From the cell containing the given text, extract its center point as (X, Y) coordinate. 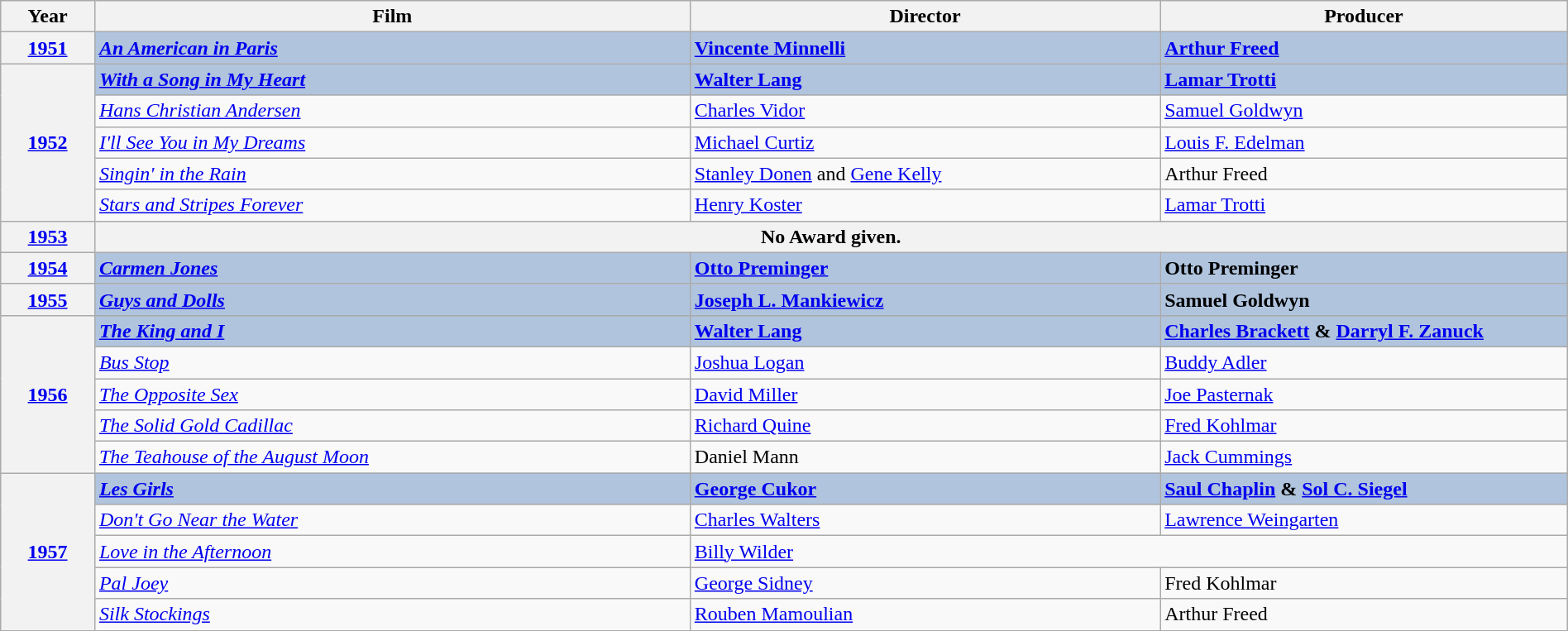
David Miller (925, 394)
1957 (48, 552)
Bus Stop (392, 362)
Pal Joey (392, 583)
The Solid Gold Cadillac (392, 426)
Carmen Jones (392, 268)
Buddy Adler (1365, 362)
I'll See You in My Dreams (392, 142)
Charles Brackett & Darryl F. Zanuck (1365, 331)
The Teahouse of the August Moon (392, 457)
Lawrence Weingarten (1365, 520)
Joshua Logan (925, 362)
The Opposite Sex (392, 394)
Don't Go Near the Water (392, 520)
Jack Cummings (1365, 457)
Michael Curtiz (925, 142)
Director (925, 17)
Stanley Donen and Gene Kelly (925, 174)
No Award given. (830, 237)
Les Girls (392, 489)
1952 (48, 142)
Love in the Afternoon (392, 552)
Saul Chaplin & Sol C. Siegel (1365, 489)
George Sidney (925, 583)
With a Song in My Heart (392, 79)
Daniel Mann (925, 457)
Charles Vidor (925, 111)
1953 (48, 237)
Guys and Dolls (392, 299)
Billy Wilder (1128, 552)
Joseph L. Mankiewicz (925, 299)
Charles Walters (925, 520)
Singin' in the Rain (392, 174)
Film (392, 17)
Hans Christian Andersen (392, 111)
Henry Koster (925, 205)
1951 (48, 48)
An American in Paris (392, 48)
1956 (48, 394)
Stars and Stripes Forever (392, 205)
1954 (48, 268)
Year (48, 17)
George Cukor (925, 489)
1955 (48, 299)
Rouben Mamoulian (925, 614)
Richard Quine (925, 426)
The King and I (392, 331)
Producer (1365, 17)
Joe Pasternak (1365, 394)
Silk Stockings (392, 614)
Louis F. Edelman (1365, 142)
Vincente Minnelli (925, 48)
